From the cell containing the given text, extract its center point as [x, y] coordinate. 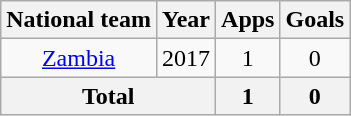
2017 [186, 58]
Year [186, 20]
Zambia [79, 58]
Goals [315, 20]
National team [79, 20]
Apps [248, 20]
Total [108, 96]
